Locate the cell with the specified text and output its [X, Y] center coordinate. 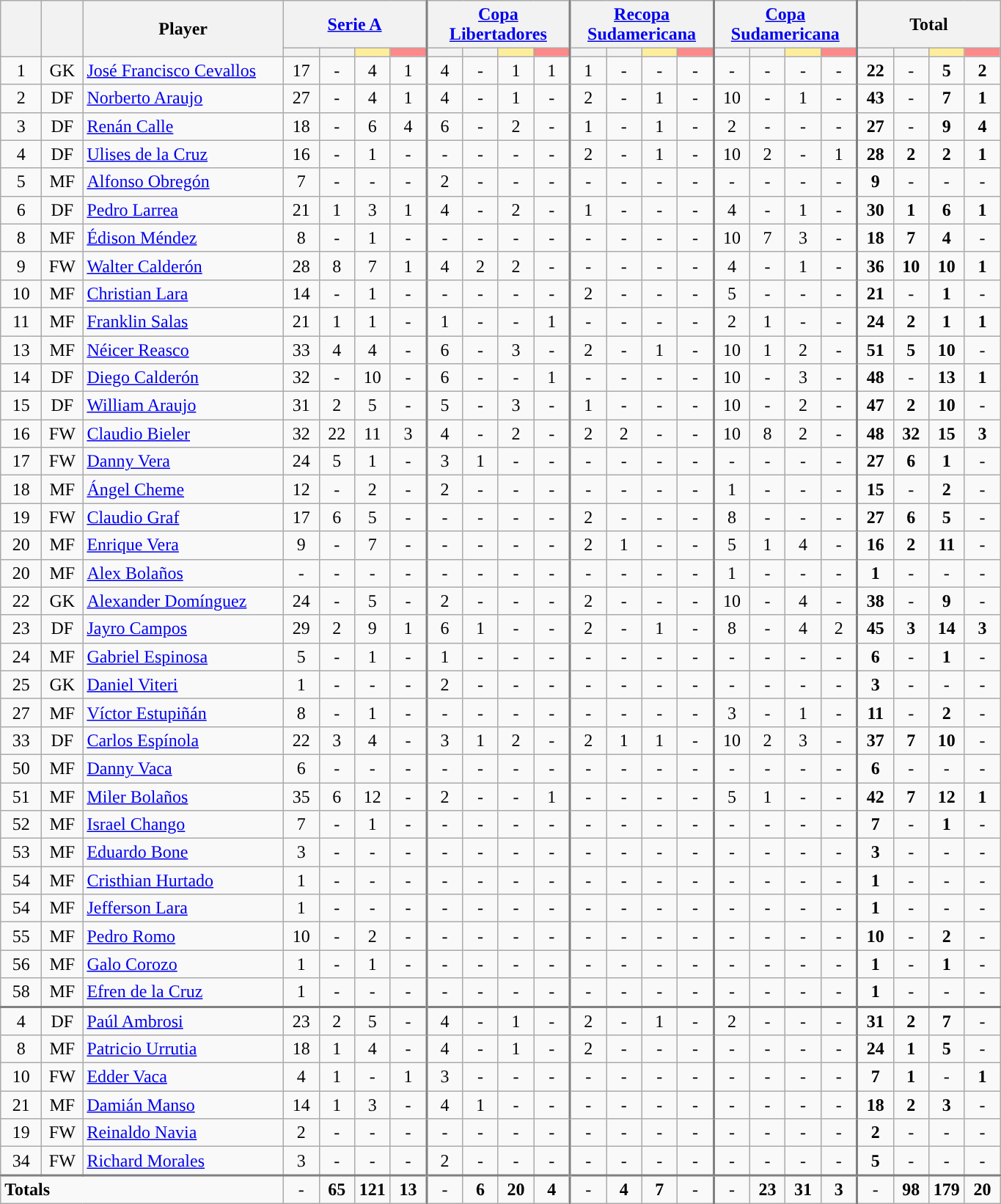
Alex Bolaños [183, 573]
Ángel Cheme [183, 489]
Pedro Romo [183, 936]
Ulises de la Cruz [183, 154]
98 [911, 1190]
53 [21, 853]
Reinaldo Navia [183, 1133]
Claudio Bieler [183, 434]
CopaSudamericana [785, 25]
Miler Bolaños [183, 796]
56 [21, 964]
Alexander Domínguez [183, 601]
Enrique Vera [183, 545]
Christian Lara [183, 293]
CopaLibertadores [498, 25]
30 [876, 210]
Cristhian Hurtado [183, 880]
Eduardo Bone [183, 853]
RecopaSudamericana [642, 25]
34 [21, 1161]
65 [337, 1190]
Néicer Reasco [183, 350]
Efren de la Cruz [183, 992]
Walter Calderón [183, 266]
Paúl Ambrosi [183, 1021]
Richard Morales [183, 1161]
58 [21, 992]
Claudio Graf [183, 517]
William Araujo [183, 406]
Pedro Larrea [183, 210]
Damián Manso [183, 1105]
Edder Vaca [183, 1077]
29 [301, 629]
50 [21, 768]
Franklin Salas [183, 321]
Renán Calle [183, 126]
37 [876, 740]
45 [876, 629]
Norberto Araujo [183, 98]
43 [876, 98]
Total [928, 25]
Danny Vaca [183, 768]
121 [373, 1190]
Israel Chango [183, 825]
José Francisco Cevallos [183, 70]
52 [21, 825]
Gabriel Espinosa [183, 657]
35 [301, 796]
Daniel Viteri [183, 685]
Édison Méndez [183, 238]
179 [947, 1190]
Galo Corozo [183, 964]
Jayro Campos [183, 629]
25 [21, 685]
Alfonso Obregón [183, 182]
42 [876, 796]
Víctor Estupiñán [183, 712]
Serie A [355, 25]
Danny Vera [183, 461]
38 [876, 601]
Patricio Urrutia [183, 1049]
Carlos Espínola [183, 740]
Jefferson Lara [183, 908]
Diego Calderón [183, 378]
55 [21, 936]
Player [183, 29]
47 [876, 406]
Totals [142, 1190]
36 [876, 266]
